Pinpoint the cell where the given text exists, returning its (X, Y) midpoint coordinate. 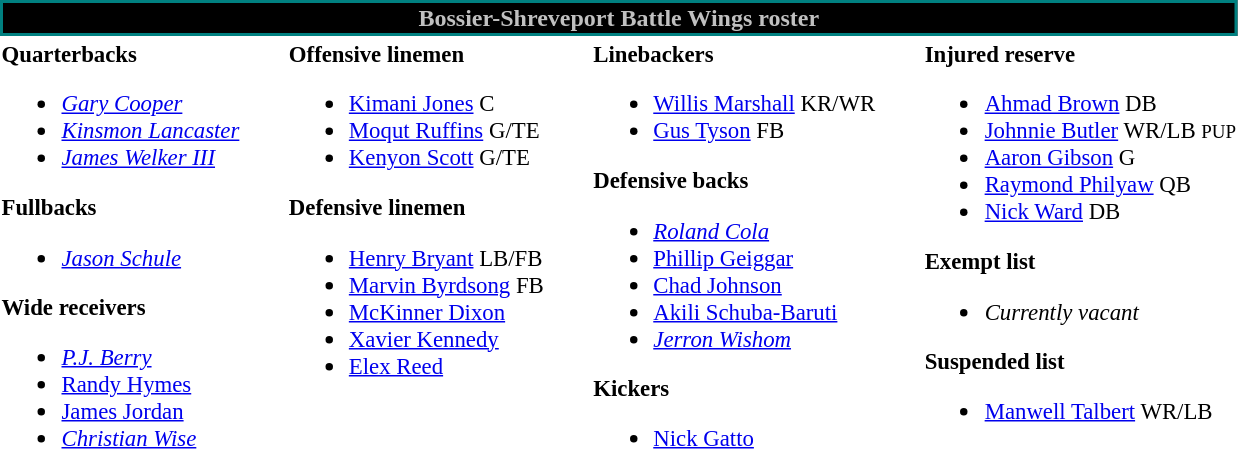
Bossier-Shreveport Battle Wings roster (619, 18)
